From the cell containing the given text, extract its center point as [X, Y] coordinate. 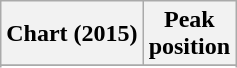
Peakposition [189, 34]
Chart (2015) [72, 34]
